Capture the cell that displays the provided text and extract its (x, y) central coordinate. 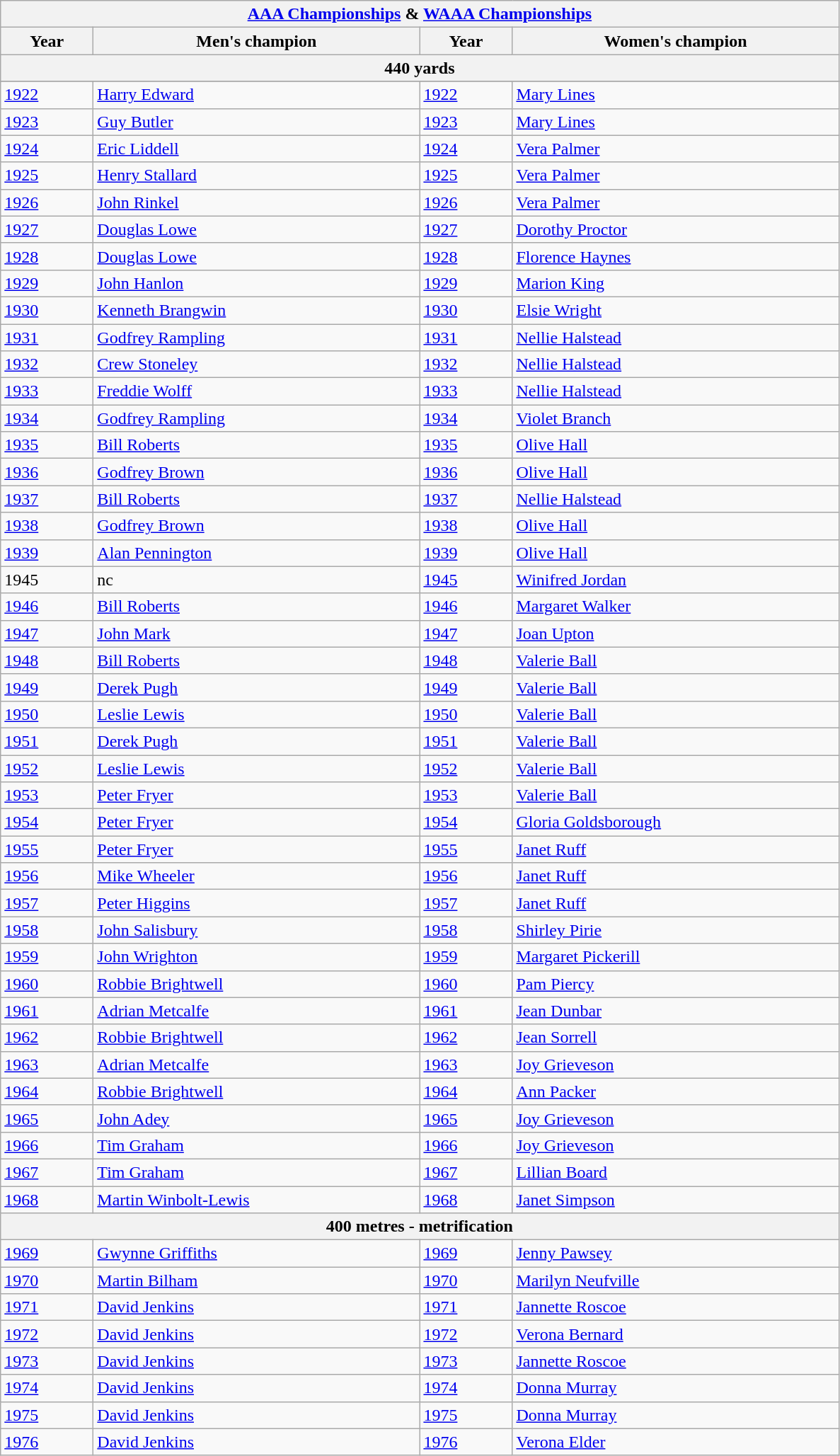
Alan Pennington (256, 553)
John Rinkel (256, 202)
Women's champion (675, 41)
nc (256, 580)
Violet Branch (675, 418)
Shirley Pirie (675, 930)
Janet Simpson (675, 1200)
Harry Edward (256, 95)
Margaret Pickerill (675, 957)
Verona Elder (675, 1442)
Pam Piercy (675, 984)
400 metres - metrification (420, 1227)
AAA Championships & WAAA Championships (420, 14)
Florence Haynes (675, 256)
Marion King (675, 283)
440 yards (420, 68)
Freddie Wolff (256, 391)
Guy Butler (256, 122)
John Hanlon (256, 283)
Elsie Wright (675, 310)
Henry Stallard (256, 176)
Verona Bernard (675, 1334)
John Salisbury (256, 930)
Gloria Goldsborough (675, 822)
Martin Winbolt-Lewis (256, 1200)
Dorothy Proctor (675, 229)
Peter Higgins (256, 903)
Jean Dunbar (675, 1011)
Margaret Walker (675, 607)
Marilyn Neufville (675, 1280)
John Adey (256, 1118)
Joan Upton (675, 634)
Eric Liddell (256, 149)
Mike Wheeler (256, 876)
Men's champion (256, 41)
Lillian Board (675, 1172)
Martin Bilham (256, 1280)
Winifred Jordan (675, 580)
Jean Sorrell (675, 1038)
John Wrighton (256, 957)
Gwynne Griffiths (256, 1254)
Ann Packer (675, 1091)
John Mark (256, 634)
Crew Stoneley (256, 365)
Kenneth Brangwin (256, 310)
Jenny Pawsey (675, 1254)
